Output the (x, y) coordinate of the center of the cell containing the given text.  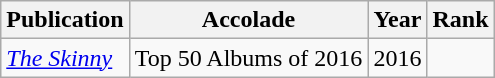
Publication (65, 20)
Year (398, 20)
Accolade (248, 20)
2016 (398, 58)
Top 50 Albums of 2016 (248, 58)
Rank (460, 20)
The Skinny (65, 58)
